Search for the cell housing the specified text and yield its [x, y] center coordinate. 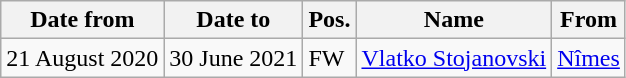
Name [454, 20]
Date to [234, 20]
Vlatko Stojanovski [454, 58]
30 June 2021 [234, 58]
FW [330, 58]
21 August 2020 [82, 58]
Pos. [330, 20]
From [589, 20]
Nîmes [589, 58]
Date from [82, 20]
